Scan for the cell matching the given text and deliver its [x, y] coordinate at center. 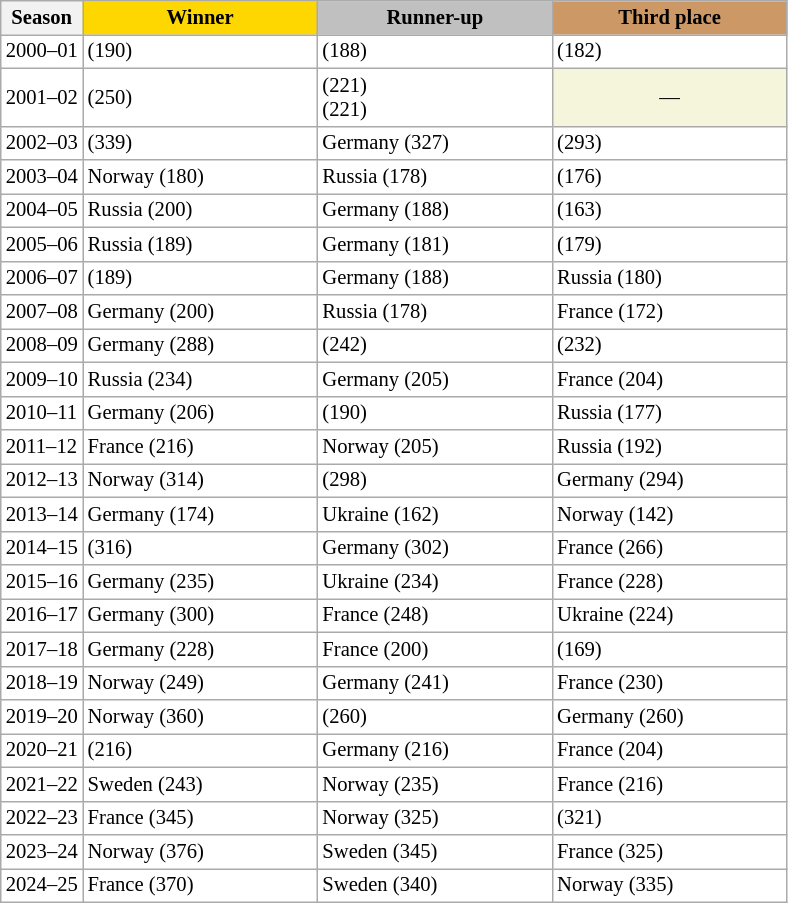
2007–08 [42, 311]
Ukraine (162) [434, 514]
(339) [200, 143]
Germany (235) [200, 581]
2019–20 [42, 717]
Germany (216) [434, 750]
2017–18 [42, 649]
2010–11 [42, 413]
Norway (325) [434, 818]
2008–09 [42, 345]
2020–21 [42, 750]
2006–07 [42, 278]
(169) [670, 649]
2004–05 [42, 210]
Norway (376) [200, 851]
Germany (205) [434, 379]
Germany (174) [200, 514]
(293) [670, 143]
(179) [670, 244]
2013–14 [42, 514]
(189) [200, 278]
2018–19 [42, 683]
Germany (300) [200, 615]
France (266) [670, 548]
Sweden (345) [434, 851]
Ukraine (234) [434, 581]
Germany (181) [434, 244]
France (200) [434, 649]
Russia (177) [670, 413]
2023–24 [42, 851]
(321) [670, 818]
Germany (294) [670, 480]
Germany (206) [200, 413]
(188) [434, 51]
France (325) [670, 851]
2014–15 [42, 548]
Russia (180) [670, 278]
(316) [200, 548]
(260) [434, 717]
Runner-up [434, 17]
Norway (360) [200, 717]
Norway (235) [434, 784]
2003–04 [42, 177]
Germany (327) [434, 143]
2015–16 [42, 581]
Sweden (340) [434, 885]
Germany (228) [200, 649]
2016–17 [42, 615]
2001–02 [42, 97]
Norway (335) [670, 885]
Norway (180) [200, 177]
(176) [670, 177]
Third place [670, 17]
France (370) [200, 885]
Norway (314) [200, 480]
2021–22 [42, 784]
Russia (189) [200, 244]
Germany (302) [434, 548]
Norway (249) [200, 683]
France (172) [670, 311]
(232) [670, 345]
(221) (221) [434, 97]
Winner [200, 17]
France (248) [434, 615]
Ukraine (224) [670, 615]
Russia (234) [200, 379]
France (230) [670, 683]
(242) [434, 345]
France (345) [200, 818]
Germany (288) [200, 345]
2022–23 [42, 818]
(298) [434, 480]
2009–10 [42, 379]
Germany (260) [670, 717]
France (228) [670, 581]
2024–25 [42, 885]
(216) [200, 750]
Norway (205) [434, 447]
(250) [200, 97]
— [670, 97]
2012–13 [42, 480]
2002–03 [42, 143]
2000–01 [42, 51]
Germany (200) [200, 311]
Russia (200) [200, 210]
Germany (241) [434, 683]
(163) [670, 210]
Season [42, 17]
2011–12 [42, 447]
2005–06 [42, 244]
Sweden (243) [200, 784]
Norway (142) [670, 514]
Russia (192) [670, 447]
(182) [670, 51]
